Determine the (X, Y) coordinate at the center of the cell enclosing the given text.  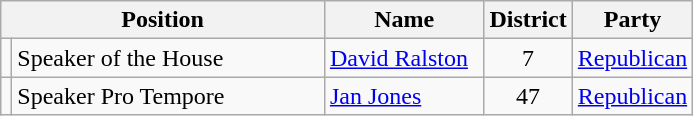
Jan Jones (404, 96)
David Ralston (404, 58)
Speaker Pro Tempore (168, 96)
Speaker of the House (168, 58)
Party (632, 20)
47 (528, 96)
District (528, 20)
7 (528, 58)
Name (404, 20)
Position (163, 20)
